Locate the cell with the specified text and output its [X, Y] center coordinate. 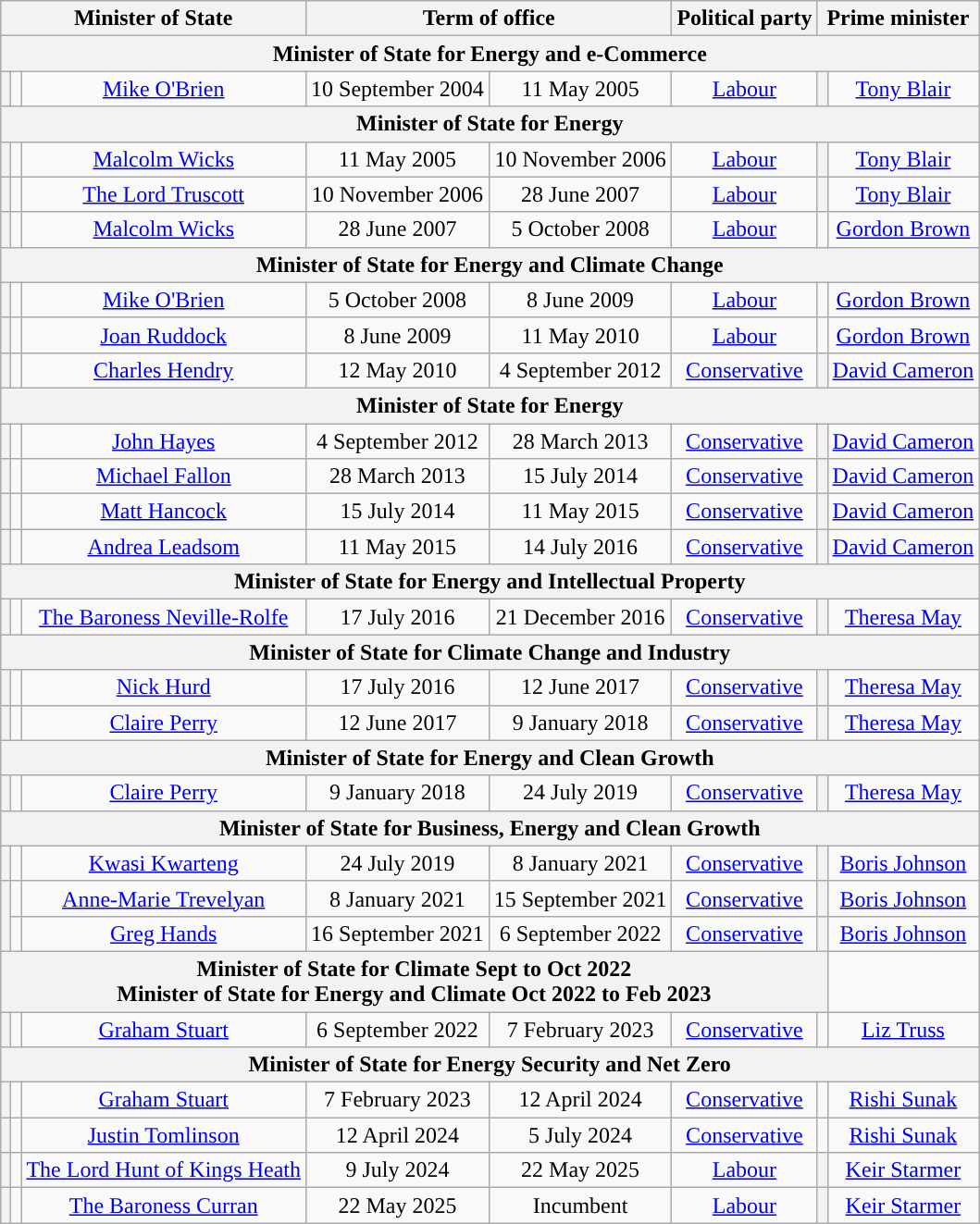
11 May 2010 [580, 335]
The Lord Hunt of Kings Heath [164, 1170]
Political party [744, 19]
Minister of State [154, 19]
Minister of State for Energy and e-Commerce [490, 54]
12 May 2010 [398, 370]
Anne-Marie Trevelyan [164, 898]
Nick Hurd [164, 687]
Minister of State for Business, Energy and Clean Growth [490, 828]
Justin Tomlinson [164, 1135]
Joan Ruddock [164, 335]
Minister of State for Energy and Intellectual Property [490, 582]
Minister of State for Climate Change and Industry [490, 652]
14 July 2016 [580, 547]
16 September 2021 [398, 933]
Incumbent [580, 1205]
Term of office [489, 19]
Minister of State for Energy and Clean Growth [490, 758]
Michael Fallon [164, 476]
Minister of State for Energy and Climate Change [490, 265]
5 July 2024 [580, 1135]
Minister of State for Climate Sept to Oct 2022 Minister of State for Energy and Climate Oct 2022 to Feb 2023 [415, 981]
9 July 2024 [398, 1170]
Prime minister [898, 19]
Greg Hands [164, 933]
Matt Hancock [164, 512]
Andrea Leadsom [164, 547]
The Baroness Neville-Rolfe [164, 617]
Liz Truss [903, 1030]
Charles Hendry [164, 370]
Kwasi Kwarteng [164, 863]
John Hayes [164, 441]
Minister of State for Energy Security and Net Zero [490, 1065]
The Lord Truscott [164, 194]
15 September 2021 [580, 898]
The Baroness Curran [164, 1205]
10 September 2004 [398, 89]
21 December 2016 [580, 617]
